Determine the (X, Y) coordinate at the center of the cell enclosing the given text.  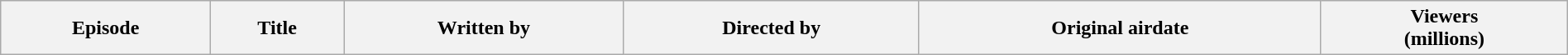
Written by (485, 28)
Title (278, 28)
Viewers(millions) (1444, 28)
Directed by (771, 28)
Original airdate (1120, 28)
Episode (106, 28)
